Search for the cell housing the specified text and yield its (X, Y) center coordinate. 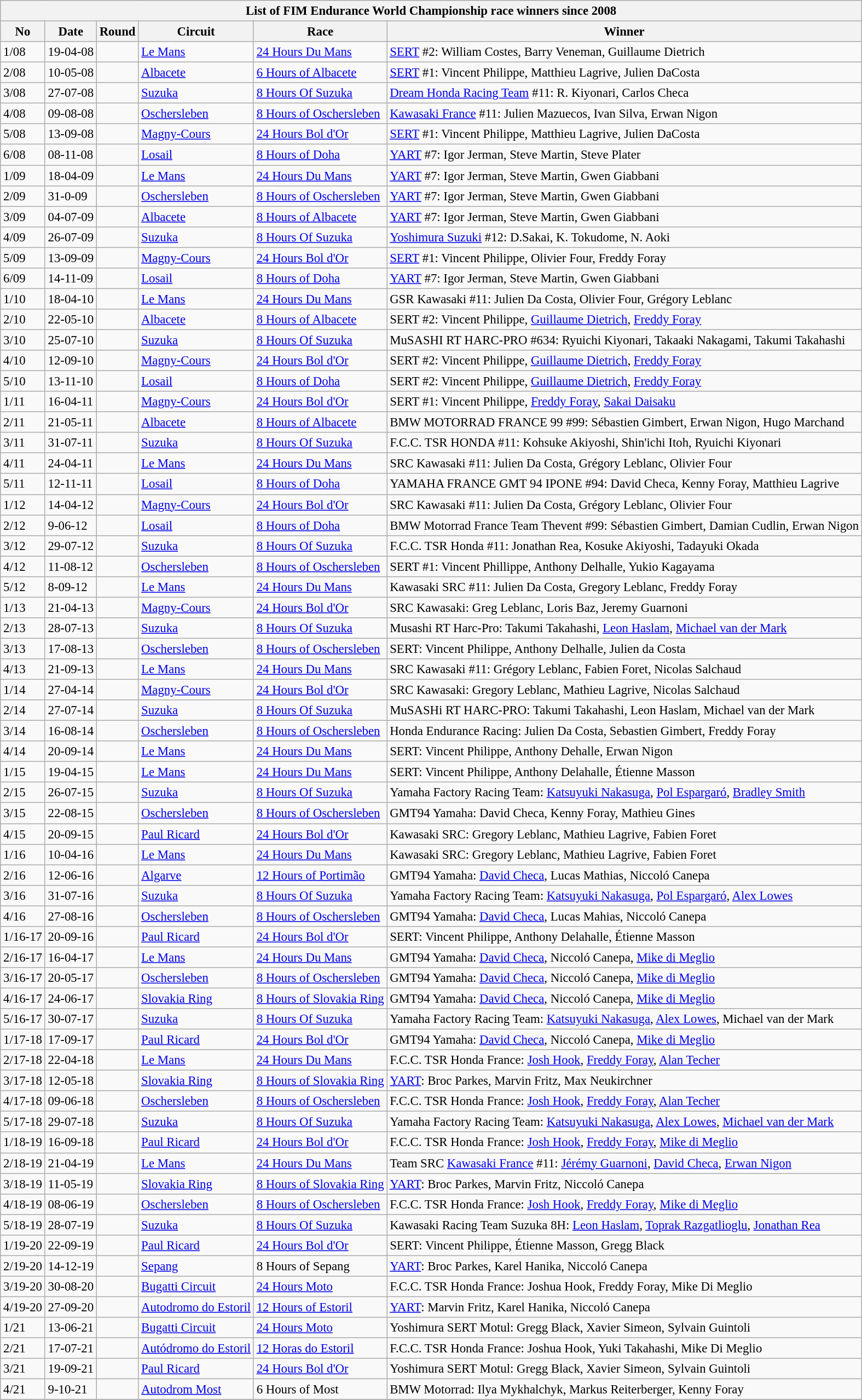
13-11-10 (71, 381)
4/19-20 (23, 1307)
4/17-18 (23, 1101)
3/13 (23, 649)
4/10 (23, 361)
1/17-18 (23, 1040)
5/09 (23, 258)
Algarve (196, 875)
GMT94 Yamaha: David Checa, Lucas Mathias, Niccoló Canepa (624, 875)
10-04-16 (71, 854)
9-10-21 (71, 1390)
Sepang (196, 1266)
14-12-19 (71, 1266)
1/19-20 (23, 1246)
20-09-15 (71, 834)
3/21 (23, 1369)
Dream Honda Racing Team #11: R. Kiyonari, Carlos Checa (624, 93)
6/09 (23, 279)
Race (320, 32)
BMW Motorrad: Ilya Mykhalchyk, Markus Reiterberger, Kenny Foray (624, 1390)
F.C.C. TSR Honda France: Joshua Hook, Freddy Foray, Mike Di Meglio (624, 1287)
1/15 (23, 772)
2/08 (23, 73)
SERT: Vincent Philippe, Anthony Delhalle, Julien da Costa (624, 649)
4/16-17 (23, 998)
BMW Motorrad France Team Thevent #99: Sébastien Gimbert, Damian Cudlin, Erwan Nigon (624, 525)
BMW MOTORRAD FRANCE 99 #99: Sébastien Gimbert, Erwan Nigon, Hugo Marchand (624, 423)
08-11-08 (71, 155)
Yamaha Factory Racing Team: Katsuyuki Nakasuga, Pol Espargaró, Bradley Smith (624, 793)
3/17-18 (23, 1081)
31-07-16 (71, 895)
25-07-10 (71, 340)
1/08 (23, 52)
1/14 (23, 690)
MuSASHi RT HARC-PRO: Takumi Takahashi, Leon Haslam, Michael van der Mark (624, 710)
YAMAHA FRANCE GMT 94 IPONE #94: David Checa, Kenny Foray, Matthieu Lagrive (624, 484)
27-07-08 (71, 93)
List of FIM Endurance World Championship race winners since 2008 (431, 11)
11-08-12 (71, 566)
Yoshimura Suzuki #12: D.Sakai, K. Tokudome, N. Aoki (624, 237)
4/18-19 (23, 1204)
SRC Kawasaki: Greg Leblanc, Loris Baz, Jeremy Guarnoni (624, 608)
6 Hours of Most (320, 1390)
31-0-09 (71, 196)
SERT #1: Vincent Phillippe, Anthony Delhalle, Yukio Kagayama (624, 566)
4/12 (23, 566)
3/10 (23, 340)
2/18-19 (23, 1163)
Round (117, 32)
3/08 (23, 93)
26-07-09 (71, 237)
GMT94 Yamaha: David Checa, Lucas Mahias, Niccoló Canepa (624, 916)
13-09-08 (71, 134)
YART #7: Igor Jerman, Steve Martin, Steve Plater (624, 155)
1/21 (23, 1328)
21-05-11 (71, 423)
F.C.C. TSR Honda France: Joshua Hook, Yuki Takahashi, Mike Di Meglio (624, 1349)
F.C.C. TSR HONDA #11: Kohsuke Akiyoshi, Shin'ichi Itoh, Ryuichi Kiyonari (624, 443)
Kawasaki SRC #11: Julien Da Costa, Gregory Leblanc, Freddy Foray (624, 587)
30-07-17 (71, 1019)
1/11 (23, 402)
1/18-19 (23, 1143)
09-06-18 (71, 1101)
12 Horas do Estoril (320, 1349)
2/21 (23, 1349)
4/08 (23, 114)
27-08-16 (71, 916)
31-07-11 (71, 443)
18-04-09 (71, 176)
12-06-16 (71, 875)
Autodromo do Estoril (196, 1307)
17-09-17 (71, 1040)
4/15 (23, 834)
MuSASHI RT HARC-PRO #634: Ryuichi Kiyonari, Takaaki Nakagami, Takumi Takahashi (624, 340)
3/16-17 (23, 978)
16-04-17 (71, 957)
9-06-12 (71, 525)
5/08 (23, 134)
29-07-12 (71, 546)
20-05-17 (71, 978)
2/09 (23, 196)
8-09-12 (71, 587)
2/12 (23, 525)
SERT: Vincent Philippe, Anthony Dehalle, Erwan Nigon (624, 751)
19-04-15 (71, 772)
2/11 (23, 423)
16-08-14 (71, 731)
8 Hours of Sepang (320, 1266)
Date (71, 32)
SRC Kawasaki: Gregory Leblanc, Mathieu Lagrive, Nicolas Salchaud (624, 690)
27-04-14 (71, 690)
09-08-08 (71, 114)
4/16 (23, 916)
3/14 (23, 731)
SERT #2: William Costes, Barry Veneman, Guillaume Dietrich (624, 52)
YART: Marvin Fritz, Karel Hanika, Niccoló Canepa (624, 1307)
18-04-10 (71, 299)
17-07-21 (71, 1349)
4/21 (23, 1390)
5/11 (23, 484)
27-07-14 (71, 710)
2/16-17 (23, 957)
Kawasaki France #11: Julien Mazuecos, Ivan Silva, Erwan Nigon (624, 114)
1/16 (23, 854)
30-08-20 (71, 1287)
22-04-18 (71, 1060)
Yamaha Factory Racing Team: Katsuyuki Nakasuga, Pol Espargaró, Alex Lowes (624, 895)
2/16 (23, 875)
21-04-19 (71, 1163)
14-04-12 (71, 505)
2/13 (23, 628)
08-06-19 (71, 1204)
Autodrom Most (196, 1390)
21-09-13 (71, 669)
13-06-21 (71, 1328)
Kawasaki Racing Team Suzuka 8H: Leon Haslam, Toprak Razgatlioglu, Jonathan Rea (624, 1225)
12-09-10 (71, 361)
22-09-19 (71, 1246)
3/19-20 (23, 1287)
SERT #1: Vincent Philippe, Freddy Foray, Sakai Daisaku (624, 402)
3/12 (23, 546)
27-09-20 (71, 1307)
22-05-10 (71, 320)
Honda Endurance Racing: Julien Da Costa, Sebastien Gimbert, Freddy Foray (624, 731)
GSR Kawasaki #11: Julien Da Costa, Olivier Four, Grégory Leblanc (624, 299)
12-11-11 (71, 484)
4/14 (23, 751)
6/08 (23, 155)
1/13 (23, 608)
Circuit (196, 32)
12 Hours of Portimão (320, 875)
11-05-19 (71, 1184)
YART: Broc Parkes, Marvin Fritz, Max Neukirchner (624, 1081)
20-09-16 (71, 937)
16-04-11 (71, 402)
No (23, 32)
5/12 (23, 587)
12 Hours of Estoril (320, 1307)
16-09-18 (71, 1143)
YART: Broc Parkes, Karel Hanika, Niccoló Canepa (624, 1266)
GMT94 Yamaha: David Checa, Kenny Foray, Mathieu Gines (624, 813)
22-08-15 (71, 813)
26-07-15 (71, 793)
28-07-13 (71, 628)
3/11 (23, 443)
19-09-21 (71, 1369)
3/16 (23, 895)
SERT: Vincent Philippe, Étienne Masson, Gregg Black (624, 1246)
Autódromo do Estoril (196, 1349)
10-05-08 (71, 73)
4/13 (23, 669)
2/14 (23, 710)
04-07-09 (71, 217)
Musashi RT Harc-Pro: Takumi Takahashi, Leon Haslam, Michael van der Mark (624, 628)
YART: Broc Parkes, Marvin Fritz, Niccoló Canepa (624, 1184)
1/16-17 (23, 937)
Winner (624, 32)
SERT #1: Vincent Philippe, Olivier Four, Freddy Foray (624, 258)
24-04-11 (71, 464)
13-09-09 (71, 258)
14-11-09 (71, 279)
21-04-13 (71, 608)
29-07-18 (71, 1122)
3/15 (23, 813)
4/09 (23, 237)
3/09 (23, 217)
17-08-13 (71, 649)
1/10 (23, 299)
1/09 (23, 176)
SRC Kawasaki #11: Grégory Leblanc, Fabien Foret, Nicolas Salchaud (624, 669)
5/16-17 (23, 1019)
2/15 (23, 793)
12-05-18 (71, 1081)
3/18-19 (23, 1184)
28-07-19 (71, 1225)
5/17-18 (23, 1122)
1/12 (23, 505)
2/10 (23, 320)
19-04-08 (71, 52)
6 Hours of Albacete (320, 73)
24-06-17 (71, 998)
5/10 (23, 381)
Team SRC Kawasaki France #11: Jérémy Guarnoni, David Checa, Erwan Nigon (624, 1163)
F.C.C. TSR Honda #11: Jonathan Rea, Kosuke Akiyoshi, Tadayuki Okada (624, 546)
2/19-20 (23, 1266)
4/11 (23, 464)
5/18-19 (23, 1225)
2/17-18 (23, 1060)
20-09-14 (71, 751)
